Output the [x, y] coordinate of the center of the cell containing the given text.  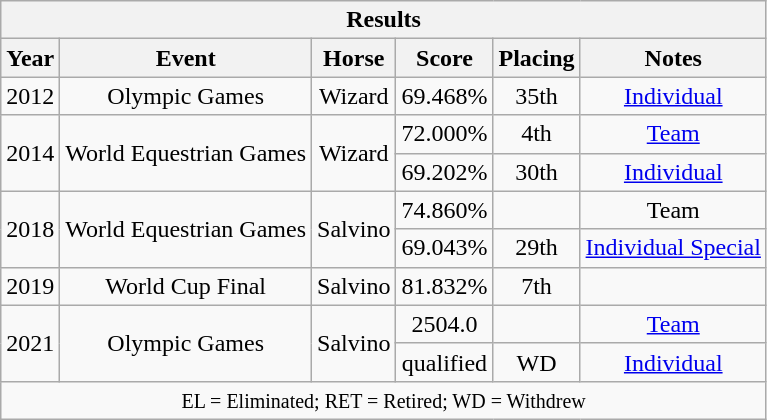
EL = Eliminated; RET = Retired; WD = Withdrew [384, 400]
29th [536, 248]
Event [186, 58]
Placing [536, 58]
Year [30, 58]
74.860% [444, 210]
30th [536, 172]
2012 [30, 96]
72.000% [444, 134]
69.202% [444, 172]
35th [536, 96]
2019 [30, 286]
69.043% [444, 248]
2021 [30, 343]
Horse [354, 58]
Notes [673, 58]
2014 [30, 153]
7th [536, 286]
Score [444, 58]
2504.0 [444, 324]
69.468% [444, 96]
World Cup Final [186, 286]
81.832% [444, 286]
2018 [30, 229]
WD [536, 362]
Individual Special [673, 248]
4th [536, 134]
qualified [444, 362]
Results [384, 20]
